Locate the cell with the specified text and output its [X, Y] center coordinate. 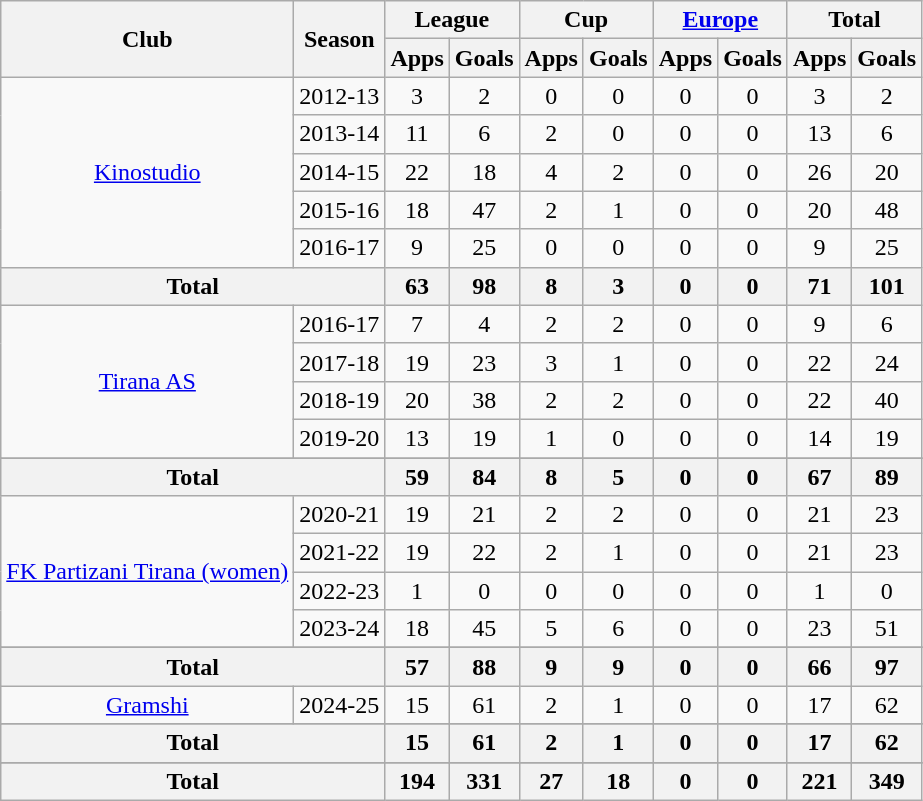
27 [551, 781]
Cup [586, 20]
7 [417, 324]
331 [484, 781]
2024-25 [340, 705]
101 [887, 286]
84 [484, 477]
89 [887, 477]
2020-21 [340, 515]
57 [417, 667]
45 [484, 629]
51 [887, 629]
24 [887, 362]
98 [484, 286]
47 [484, 210]
Tirana AS [148, 381]
2015-16 [340, 210]
2012-13 [340, 96]
2019-20 [340, 438]
48 [887, 210]
2013-14 [340, 134]
38 [484, 400]
66 [819, 667]
194 [417, 781]
Season [340, 39]
Gramshi [148, 705]
14 [819, 438]
26 [819, 172]
2021-22 [340, 553]
88 [484, 667]
63 [417, 286]
League [452, 20]
59 [417, 477]
71 [819, 286]
2023-24 [340, 629]
2022-23 [340, 591]
Kinostudio [148, 172]
67 [819, 477]
40 [887, 400]
2014-15 [340, 172]
11 [417, 134]
349 [887, 781]
2017-18 [340, 362]
Club [148, 39]
221 [819, 781]
FK Partizani Tirana (women) [148, 572]
Europe [720, 20]
97 [887, 667]
2018-19 [340, 400]
